Return the [X, Y] coordinate for the center point of the cell that contains the specified text.  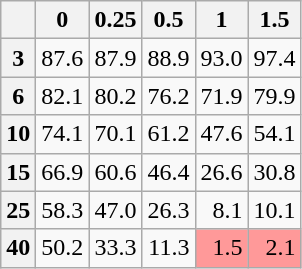
70.1 [116, 134]
8.1 [222, 210]
76.2 [168, 96]
30.8 [274, 172]
0.25 [116, 20]
10 [18, 134]
26.3 [168, 210]
93.0 [222, 58]
46.4 [168, 172]
80.2 [116, 96]
2.1 [274, 248]
40 [18, 248]
97.4 [274, 58]
50.2 [62, 248]
6 [18, 96]
10.1 [274, 210]
0.5 [168, 20]
47.6 [222, 134]
88.9 [168, 58]
71.9 [222, 96]
1 [222, 20]
33.3 [116, 248]
74.1 [62, 134]
11.3 [168, 248]
60.6 [116, 172]
87.9 [116, 58]
54.1 [274, 134]
82.1 [62, 96]
66.9 [62, 172]
58.3 [62, 210]
47.0 [116, 210]
15 [18, 172]
61.2 [168, 134]
79.9 [274, 96]
3 [18, 58]
0 [62, 20]
87.6 [62, 58]
26.6 [222, 172]
25 [18, 210]
